Output the [X, Y] coordinate of the center of the cell containing the given text.  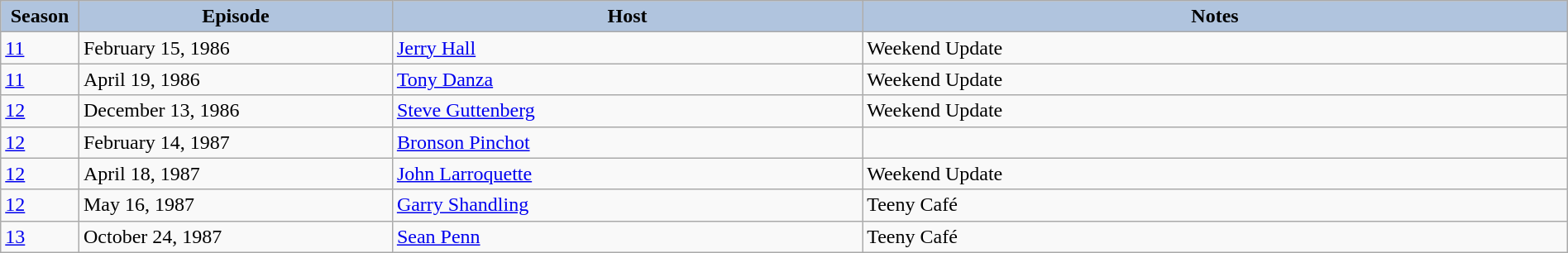
Jerry Hall [627, 48]
Sean Penn [627, 236]
May 16, 1987 [235, 205]
Steve Guttenberg [627, 111]
Garry Shandling [627, 205]
April 18, 1987 [235, 174]
Episode [235, 17]
John Larroquette [627, 174]
February 15, 1986 [235, 48]
Bronson Pinchot [627, 142]
October 24, 1987 [235, 236]
April 19, 1986 [235, 79]
Season [40, 17]
13 [40, 236]
February 14, 1987 [235, 142]
Host [627, 17]
Tony Danza [627, 79]
Notes [1216, 17]
December 13, 1986 [235, 111]
